Search for the cell housing the specified text and yield its [X, Y] center coordinate. 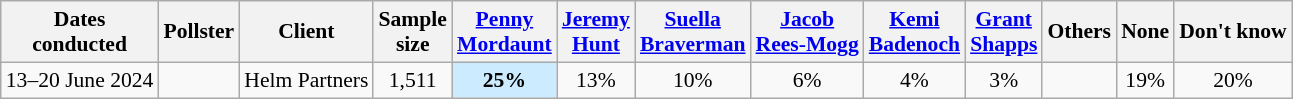
GrantShapps [1004, 32]
19% [1145, 80]
10% [693, 80]
PennyMordaunt [504, 32]
Helm Partners [306, 80]
13% [596, 80]
Don't know [1232, 32]
Samplesize [412, 32]
20% [1232, 80]
1,511 [412, 80]
Datesconducted [80, 32]
None [1145, 32]
KemiBadenoch [914, 32]
Others [1079, 32]
6% [808, 80]
JeremyHunt [596, 32]
JacobRees-Mogg [808, 32]
4% [914, 80]
Pollster [198, 32]
SuellaBraverman [693, 32]
25% [504, 80]
3% [1004, 80]
13–20 June 2024 [80, 80]
Client [306, 32]
